Locate the cell with the specified text and output its [X, Y] center coordinate. 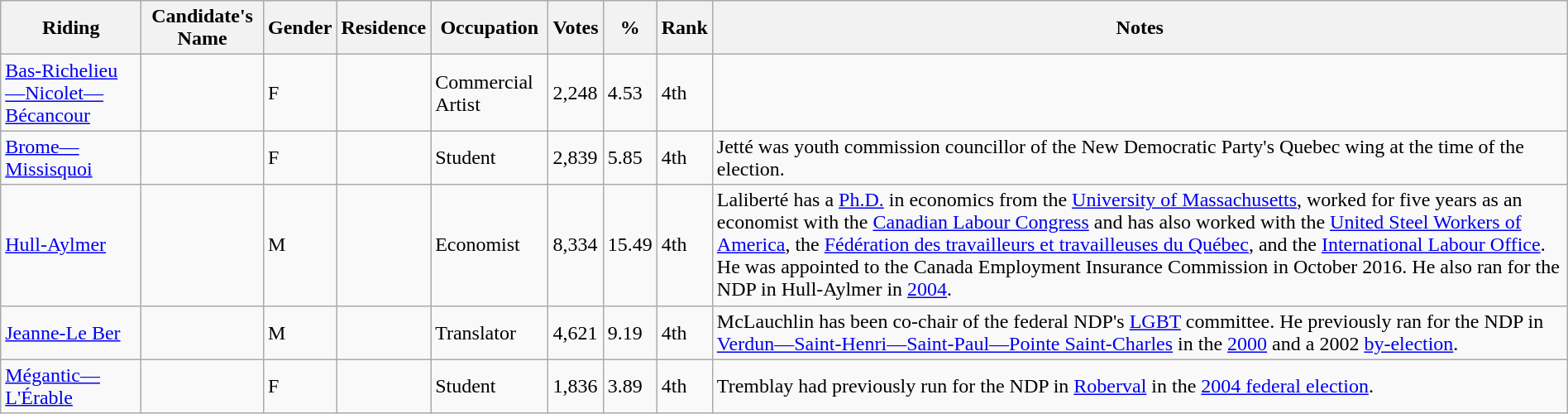
Votes [576, 28]
Jeanne-Le Ber [71, 333]
2,839 [576, 157]
Rank [685, 28]
Bas-Richelieu—Nicolet—Bécancour [71, 93]
Mégantic—L'Érable [71, 386]
15.49 [630, 245]
9.19 [630, 333]
Hull-Aylmer [71, 245]
Economist [490, 245]
Commercial Artist [490, 93]
Occupation [490, 28]
Brome—Missisquoi [71, 157]
4,621 [576, 333]
2,248 [576, 93]
Translator [490, 333]
Candidate's Name [203, 28]
Jetté was youth commission councillor of the New Democratic Party's Quebec wing at the time of the election. [1140, 157]
Notes [1140, 28]
3.89 [630, 386]
1,836 [576, 386]
Gender [299, 28]
5.85 [630, 157]
4.53 [630, 93]
% [630, 28]
Residence [384, 28]
Riding [71, 28]
8,334 [576, 245]
Tremblay had previously run for the NDP in Roberval in the 2004 federal election. [1140, 386]
